Output the (X, Y) coordinate of the center of the cell containing the given text.  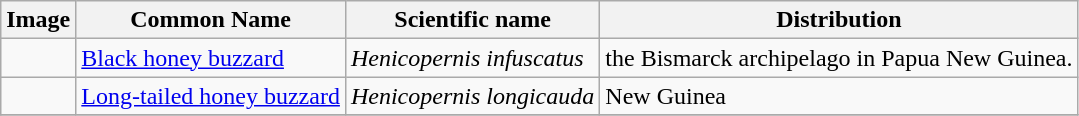
Black honey buzzard (211, 58)
New Guinea (839, 96)
Henicopernis longicauda (472, 96)
Scientific name (472, 20)
the Bismarck archipelago in Papua New Guinea. (839, 58)
Common Name (211, 20)
Henicopernis infuscatus (472, 58)
Distribution (839, 20)
Image (38, 20)
Long-tailed honey buzzard (211, 96)
